Scan for the cell matching the given text and deliver its [X, Y] coordinate at center. 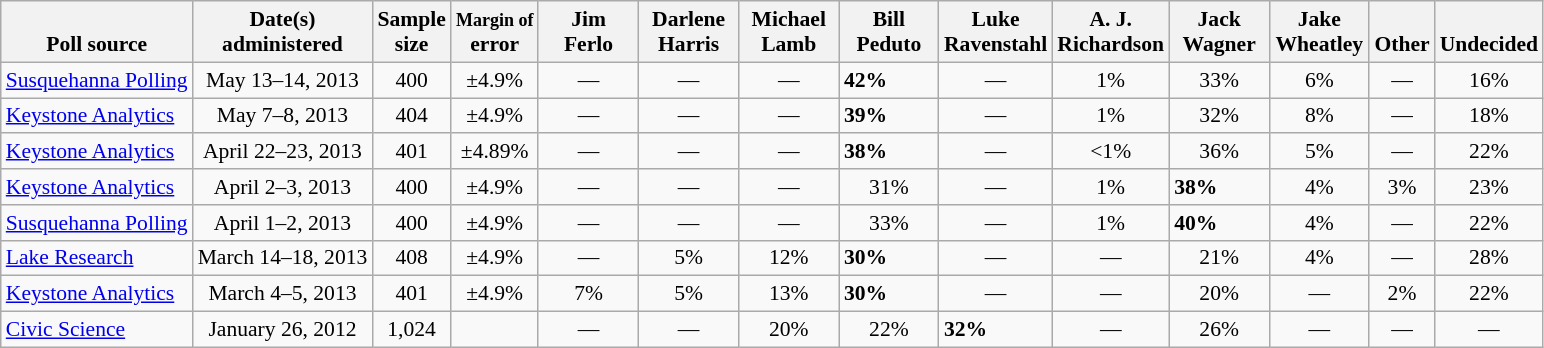
JackWagner [1219, 32]
Undecided [1489, 32]
Date(s)administered [283, 32]
May 13–14, 2013 [283, 80]
404 [411, 116]
Lake Research [97, 258]
BillPeduto [889, 32]
23% [1489, 187]
39% [889, 116]
3% [1402, 187]
<1% [1110, 152]
6% [1319, 80]
Civic Science [97, 330]
January 26, 2012 [283, 330]
±4.89% [495, 152]
40% [1219, 223]
21% [1219, 258]
2% [1402, 294]
36% [1219, 152]
31% [889, 187]
28% [1489, 258]
JakeWheatley [1319, 32]
1,024 [411, 330]
JimFerlo [588, 32]
8% [1319, 116]
April 1–2, 2013 [283, 223]
16% [1489, 80]
MichaelLamb [789, 32]
March 4–5, 2013 [283, 294]
A. J.Richardson [1110, 32]
26% [1219, 330]
March 14–18, 2013 [283, 258]
April 22–23, 2013 [283, 152]
Samplesize [411, 32]
42% [889, 80]
Poll source [97, 32]
Other [1402, 32]
7% [588, 294]
May 7–8, 2013 [283, 116]
13% [789, 294]
DarleneHarris [689, 32]
12% [789, 258]
LukeRavenstahl [996, 32]
18% [1489, 116]
April 2–3, 2013 [283, 187]
Margin oferror [495, 32]
408 [411, 258]
